Find where the given text appears and provide that cell's center as [X, Y] coordinate. 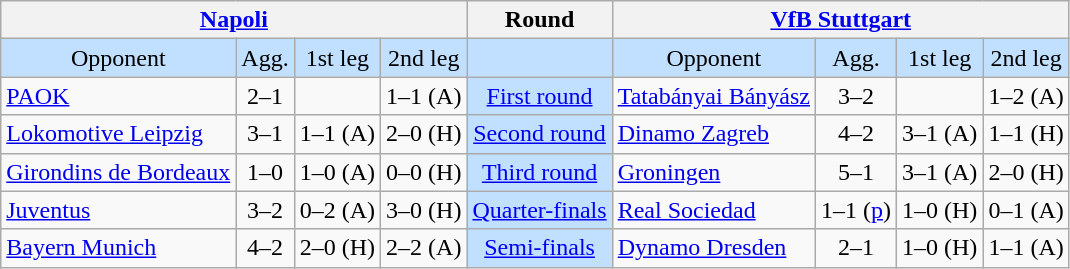
Round [540, 20]
1–1 (p) [856, 210]
Napoli [234, 20]
Girondins de Bordeaux [118, 172]
1–0 [265, 172]
0–1 (A) [1026, 210]
3–0 (H) [424, 210]
First round [540, 96]
2–2 (A) [424, 248]
1–2 (A) [1026, 96]
Dinamo Zagreb [714, 134]
0–0 (H) [424, 172]
Quarter-finals [540, 210]
1–0 (A) [337, 172]
Third round [540, 172]
Lokomotive Leipzig [118, 134]
VfB Stuttgart [840, 20]
PAOK [118, 96]
3–1 [265, 134]
0–2 (A) [337, 210]
Tatabányai Bányász [714, 96]
5–1 [856, 172]
Juventus [118, 210]
Dynamo Dresden [714, 248]
1–1 (H) [1026, 134]
Groningen [714, 172]
Bayern Munich [118, 248]
Real Sociedad [714, 210]
Semi-finals [540, 248]
Second round [540, 134]
